Capture the cell that displays the provided text and extract its [x, y] central coordinate. 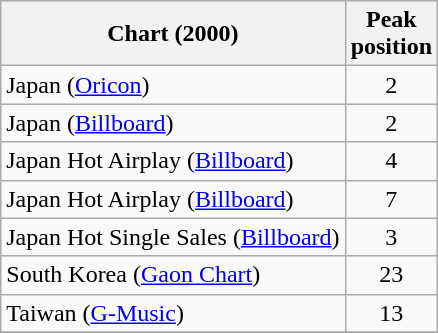
7 [391, 199]
23 [391, 275]
Japan (Billboard) [173, 123]
Japan (Oricon) [173, 85]
Japan Hot Single Sales (Billboard) [173, 237]
Chart (2000) [173, 34]
Peakposition [391, 34]
Taiwan (G-Music) [173, 313]
4 [391, 161]
South Korea (Gaon Chart) [173, 275]
13 [391, 313]
3 [391, 237]
